Identify which cell holds the provided text, then report its (X, Y) central coordinate. 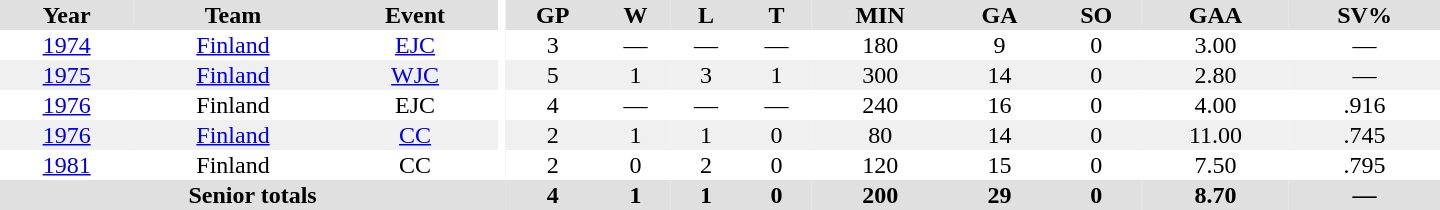
120 (880, 165)
3.00 (1216, 45)
15 (1000, 165)
1974 (66, 45)
2.80 (1216, 75)
7.50 (1216, 165)
.745 (1364, 135)
Event (416, 15)
GAA (1216, 15)
200 (880, 195)
GP (552, 15)
SO (1096, 15)
MIN (880, 15)
T (776, 15)
.795 (1364, 165)
Year (66, 15)
300 (880, 75)
11.00 (1216, 135)
8.70 (1216, 195)
16 (1000, 105)
SV% (1364, 15)
.916 (1364, 105)
GA (1000, 15)
Team (232, 15)
180 (880, 45)
1981 (66, 165)
5 (552, 75)
29 (1000, 195)
L (706, 15)
240 (880, 105)
Senior totals (252, 195)
80 (880, 135)
W (636, 15)
WJC (416, 75)
1975 (66, 75)
9 (1000, 45)
4.00 (1216, 105)
